From the cell containing the given text, extract its center point as (X, Y) coordinate. 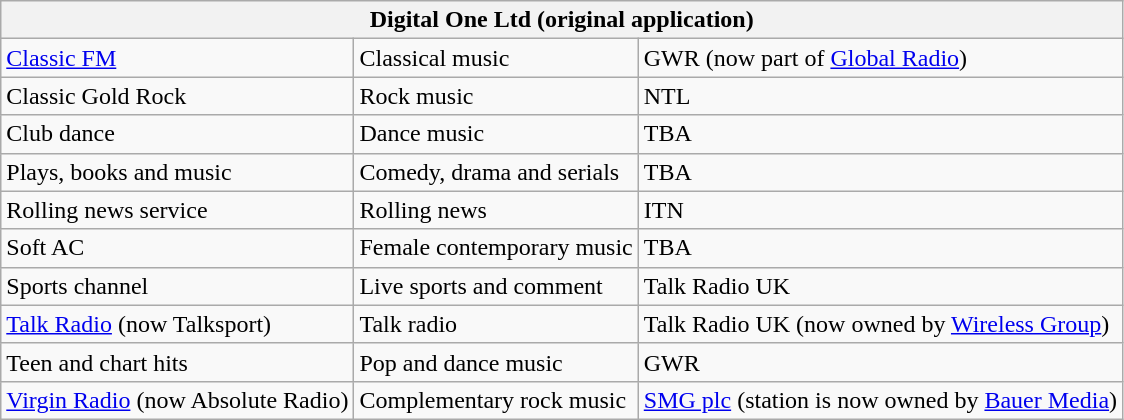
Classic FM (178, 58)
Classic Gold Rock (178, 96)
Female contemporary music (496, 248)
Pop and dance music (496, 362)
Sports channel (178, 286)
Talk Radio (now Talksport) (178, 324)
Rolling news (496, 210)
Rock music (496, 96)
SMG plc (station is now owned by Bauer Media) (880, 400)
Comedy, drama and serials (496, 172)
NTL (880, 96)
GWR (now part of Global Radio) (880, 58)
Talk radio (496, 324)
Plays, books and music (178, 172)
Digital One Ltd (original application) (562, 20)
Talk Radio UK (now owned by Wireless Group) (880, 324)
Dance music (496, 134)
Club dance (178, 134)
Live sports and comment (496, 286)
Virgin Radio (now Absolute Radio) (178, 400)
ITN (880, 210)
Soft AC (178, 248)
Complementary rock music (496, 400)
Talk Radio UK (880, 286)
Classical music (496, 58)
GWR (880, 362)
Rolling news service (178, 210)
Teen and chart hits (178, 362)
